Output the [x, y] coordinate of the center of the cell containing the given text.  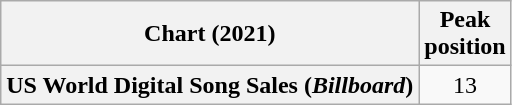
US World Digital Song Sales (Billboard) [210, 85]
Chart (2021) [210, 34]
13 [465, 85]
Peakposition [465, 34]
